Scan for the cell matching the given text and deliver its [X, Y] coordinate at center. 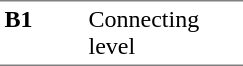
Connecting level [164, 33]
B1 [42, 33]
